Return [x, y] of the center of cell containing provided text 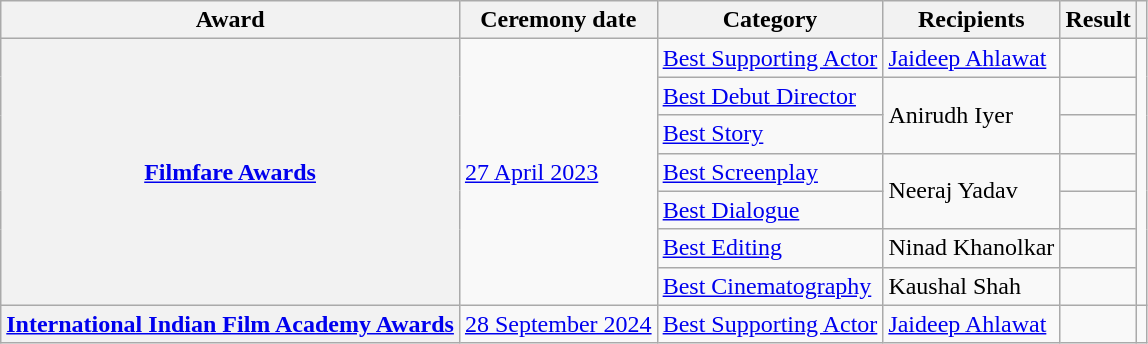
Recipients [972, 20]
Anirudh Iyer [972, 115]
Best Story [770, 134]
Kaushal Shah [972, 286]
Neeraj Yadav [972, 191]
Ceremony date [558, 20]
Award [230, 20]
Best Cinematography [770, 286]
Best Debut Director [770, 96]
27 April 2023 [558, 172]
Category [770, 20]
Result [1098, 20]
28 September 2024 [558, 324]
Ninad Khanolkar [972, 248]
International Indian Film Academy Awards [230, 324]
Filmfare Awards [230, 172]
Best Screenplay [770, 172]
Best Dialogue [770, 210]
Best Editing [770, 248]
